From the cell containing the given text, extract its center point as [X, Y] coordinate. 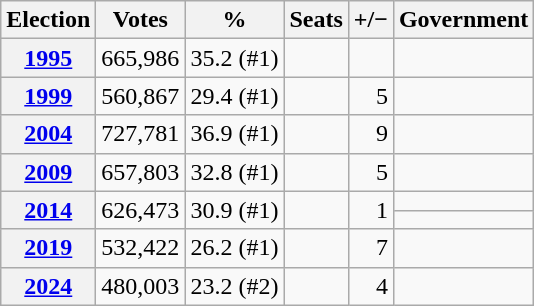
657,803 [140, 172]
626,473 [140, 210]
32.8 (#1) [234, 172]
Votes [140, 20]
727,781 [140, 134]
4 [370, 286]
30.9 (#1) [234, 210]
Government [463, 20]
1999 [48, 96]
29.4 (#1) [234, 96]
26.2 (#1) [234, 248]
36.9 (#1) [234, 134]
480,003 [140, 286]
9 [370, 134]
560,867 [140, 96]
7 [370, 248]
% [234, 20]
35.2 (#1) [234, 58]
Election [48, 20]
665,986 [140, 58]
Seats [316, 20]
+/− [370, 20]
532,422 [140, 248]
2009 [48, 172]
2004 [48, 134]
1 [370, 210]
1995 [48, 58]
2014 [48, 210]
2024 [48, 286]
23.2 (#2) [234, 286]
2019 [48, 248]
